Determine the [x, y] coordinate at the center of the cell enclosing the given text.  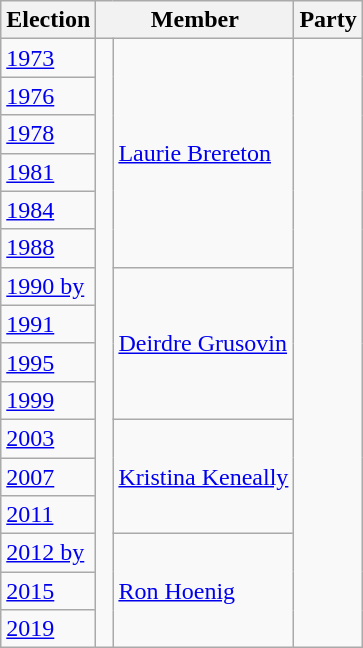
2011 [48, 515]
1976 [48, 96]
Election [48, 20]
2019 [48, 629]
1978 [48, 134]
Ron Hoenig [204, 591]
Party [328, 20]
Deirdre Grusovin [204, 343]
Kristina Keneally [204, 476]
1981 [48, 172]
1988 [48, 248]
1999 [48, 400]
1991 [48, 324]
1973 [48, 58]
2015 [48, 591]
1990 by [48, 286]
1995 [48, 362]
Member [195, 20]
Laurie Brereton [204, 153]
2007 [48, 477]
2003 [48, 438]
2012 by [48, 553]
1984 [48, 210]
